Scan for the cell matching the given text and deliver its (x, y) coordinate at center. 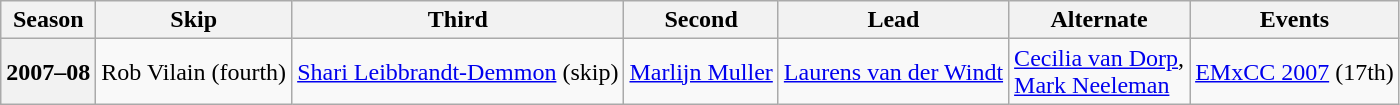
Rob Vilain (fourth) (194, 72)
Second (701, 20)
EMxCC 2007 (17th) (1295, 72)
Skip (194, 20)
Cecilia van Dorp,Mark Neeleman (1100, 72)
Lead (893, 20)
2007–08 (48, 72)
Shari Leibbrandt-Demmon (skip) (458, 72)
Third (458, 20)
Marlijn Muller (701, 72)
Alternate (1100, 20)
Season (48, 20)
Events (1295, 20)
Laurens van der Windt (893, 72)
